Detect which cell encompasses the target text, then output its (x, y) center coordinate. 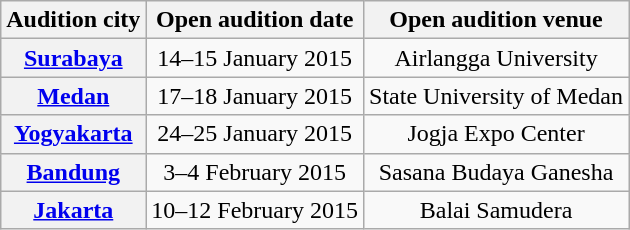
Medan (74, 96)
24–25 January 2015 (255, 134)
Yogyakarta (74, 134)
Sasana Budaya Ganesha (496, 172)
14–15 January 2015 (255, 58)
State University of Medan (496, 96)
Open audition venue (496, 20)
Surabaya (74, 58)
Jakarta (74, 210)
3–4 February 2015 (255, 172)
Open audition date (255, 20)
Airlangga University (496, 58)
Audition city (74, 20)
Balai Samudera (496, 210)
Jogja Expo Center (496, 134)
17–18 January 2015 (255, 96)
Bandung (74, 172)
10–12 February 2015 (255, 210)
